Extract the (x, y) coordinate from the center of the cell holding the provided text.  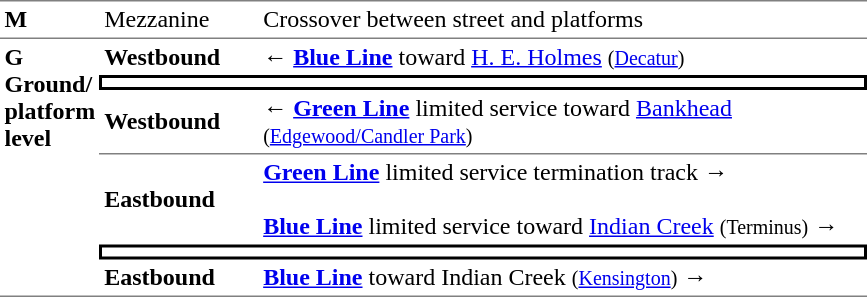
Mezzanine (180, 19)
Eastbound (180, 199)
M (50, 19)
